Find where the given text appears and provide that cell's center as (x, y) coordinate. 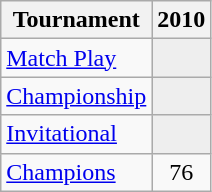
Championship (76, 96)
Match Play (76, 58)
Champions (76, 172)
76 (182, 172)
2010 (182, 20)
Invitational (76, 134)
Tournament (76, 20)
